Locate the cell with the specified text and output its (x, y) center coordinate. 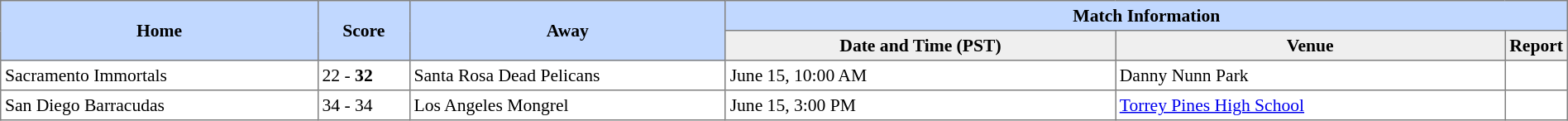
Match Information (1146, 16)
June 15, 3:00 PM (920, 105)
Sacramento Immortals (160, 75)
Venue (1310, 46)
Score (364, 31)
Report (1537, 46)
Los Angeles Mongrel (567, 105)
34 - 34 (364, 105)
Danny Nunn Park (1310, 75)
June 15, 10:00 AM (920, 75)
Torrey Pines High School (1310, 105)
Home (160, 31)
22 - 32 (364, 75)
Date and Time (PST) (920, 46)
Santa Rosa Dead Pelicans (567, 75)
San Diego Barracudas (160, 105)
Away (567, 31)
